Return the (x, y) coordinate for the center point of the cell that contains the specified text.  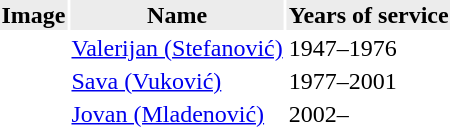
1977–2001 (368, 81)
Image (34, 15)
1947–1976 (368, 48)
Years of service (368, 15)
Valerijan (Stefanović) (177, 48)
Name (177, 15)
Sava (Vuković) (177, 81)
